Identify which cell holds the provided text, then report its (X, Y) central coordinate. 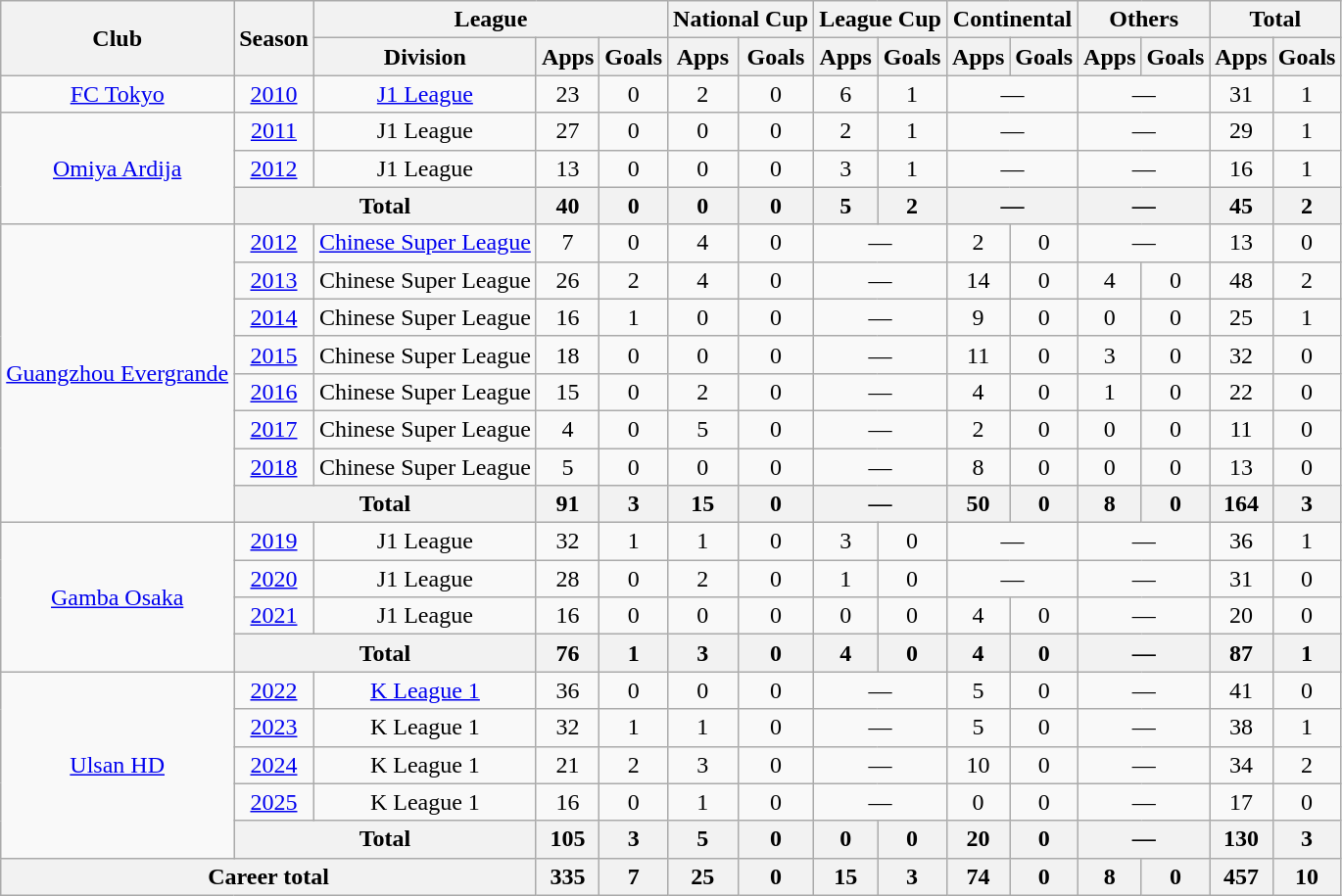
2023 (274, 728)
457 (1241, 876)
Division (425, 57)
45 (1241, 206)
2025 (274, 802)
2010 (274, 94)
105 (567, 839)
91 (567, 504)
17 (1241, 802)
26 (567, 280)
6 (846, 94)
87 (1241, 653)
2021 (274, 616)
335 (567, 876)
2011 (274, 131)
Others (1144, 20)
130 (1241, 839)
FC Tokyo (118, 94)
National Cup (741, 20)
76 (567, 653)
2019 (274, 542)
League (490, 20)
21 (567, 765)
2022 (274, 690)
Ulsan HD (118, 765)
2020 (274, 579)
40 (567, 206)
27 (567, 131)
2013 (274, 280)
Season (274, 38)
Omiya Ardija (118, 168)
9 (978, 317)
Gamba Osaka (118, 597)
41 (1241, 690)
2017 (274, 429)
48 (1241, 280)
29 (1241, 131)
50 (978, 504)
Continental (1012, 20)
28 (567, 579)
38 (1241, 728)
22 (1241, 392)
23 (567, 94)
74 (978, 876)
Club (118, 38)
18 (567, 354)
2015 (274, 354)
2024 (274, 765)
34 (1241, 765)
2016 (274, 392)
Career total (268, 876)
2018 (274, 467)
164 (1241, 504)
14 (978, 280)
2014 (274, 317)
Guangzhou Evergrande (118, 373)
League Cup (881, 20)
